Output the (x, y) coordinate of the center of the cell containing the given text.  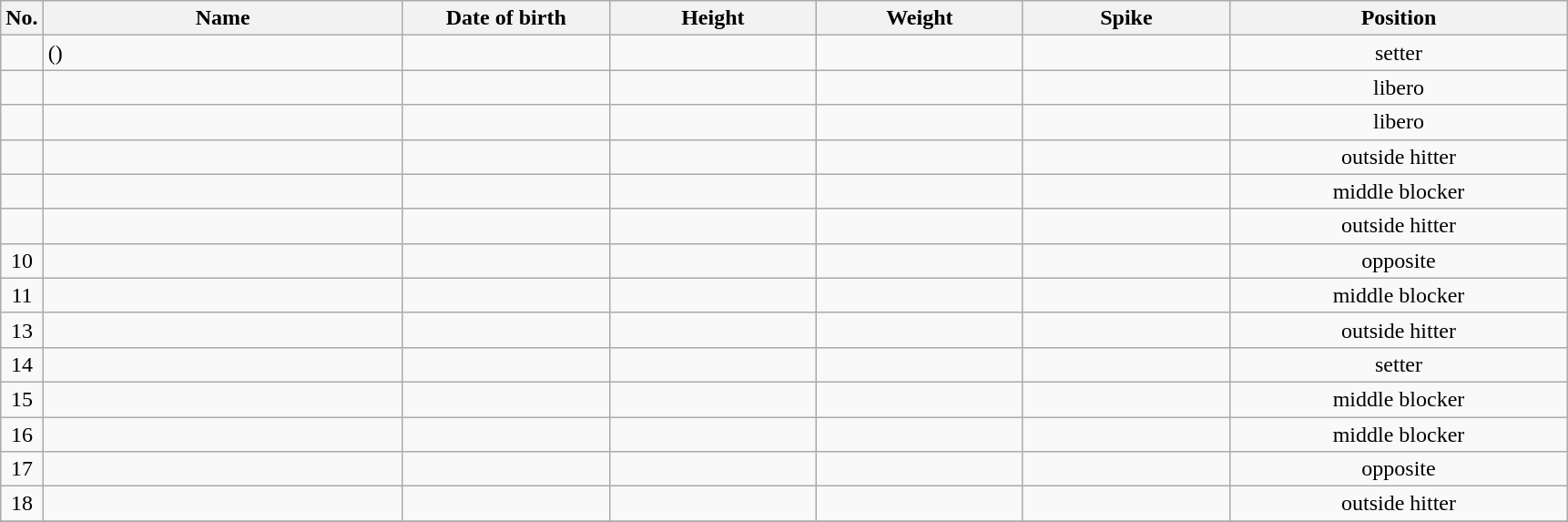
11 (22, 295)
() (222, 53)
16 (22, 435)
10 (22, 261)
14 (22, 364)
Name (222, 18)
15 (22, 399)
Weight (920, 18)
17 (22, 469)
18 (22, 504)
13 (22, 330)
Spike (1125, 18)
Date of birth (506, 18)
Position (1399, 18)
No. (22, 18)
Height (712, 18)
